Search for the cell housing the specified text and yield its (X, Y) center coordinate. 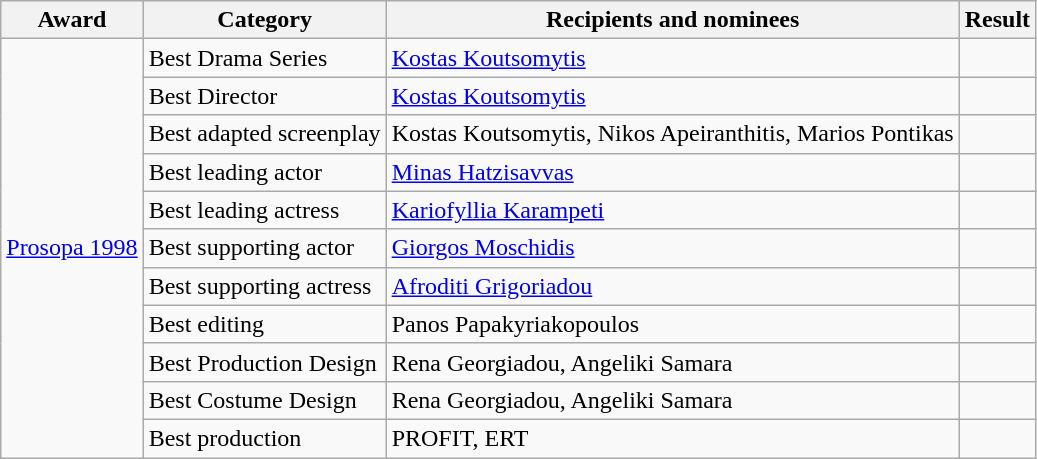
Best supporting actor (264, 248)
Best editing (264, 324)
Panos Papakyriakopoulos (672, 324)
Kostas Koutsomytis, Nikos Apeiranthitis, Marios Pontikas (672, 134)
Kariofyllia Karampeti (672, 210)
Result (997, 20)
Category (264, 20)
Best Costume Design (264, 400)
Best supporting actress (264, 286)
Giorgos Moschidis (672, 248)
Minas Hatzisavvas (672, 172)
Recipients and nominees (672, 20)
Best leading actor (264, 172)
Best leading actress (264, 210)
Best Drama Series (264, 58)
Best Director (264, 96)
Prosopa 1998 (72, 248)
Award (72, 20)
Best adapted screenplay (264, 134)
Afroditi Grigoriadou (672, 286)
Best production (264, 438)
PROFIT, ERT (672, 438)
Best Production Design (264, 362)
